Return [x, y] of the center of cell containing provided text 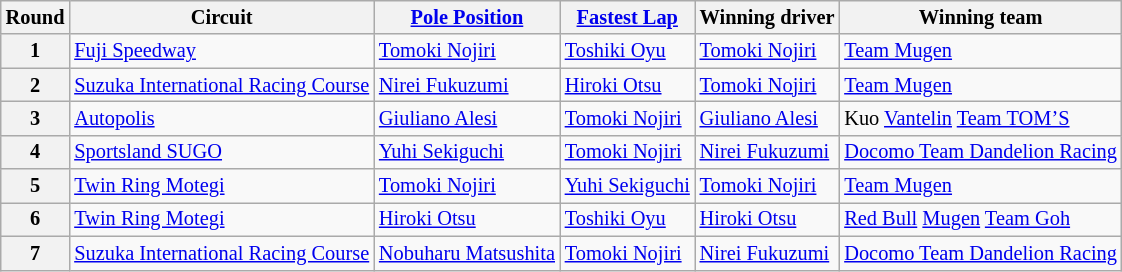
Sportsland SUGO [222, 152]
1 [36, 51]
Fastest Lap [628, 17]
Red Bull Mugen Team Goh [980, 219]
Circuit [222, 17]
Round [36, 17]
Autopolis [222, 118]
Kuo Vantelin Team TOM’S [980, 118]
Winning team [980, 17]
7 [36, 253]
3 [36, 118]
6 [36, 219]
Nobuharu Matsushita [467, 253]
Pole Position [467, 17]
Fuji Speedway [222, 51]
2 [36, 85]
Winning driver [768, 17]
5 [36, 186]
4 [36, 152]
